Output the (X, Y) coordinate of the center of the cell containing the given text.  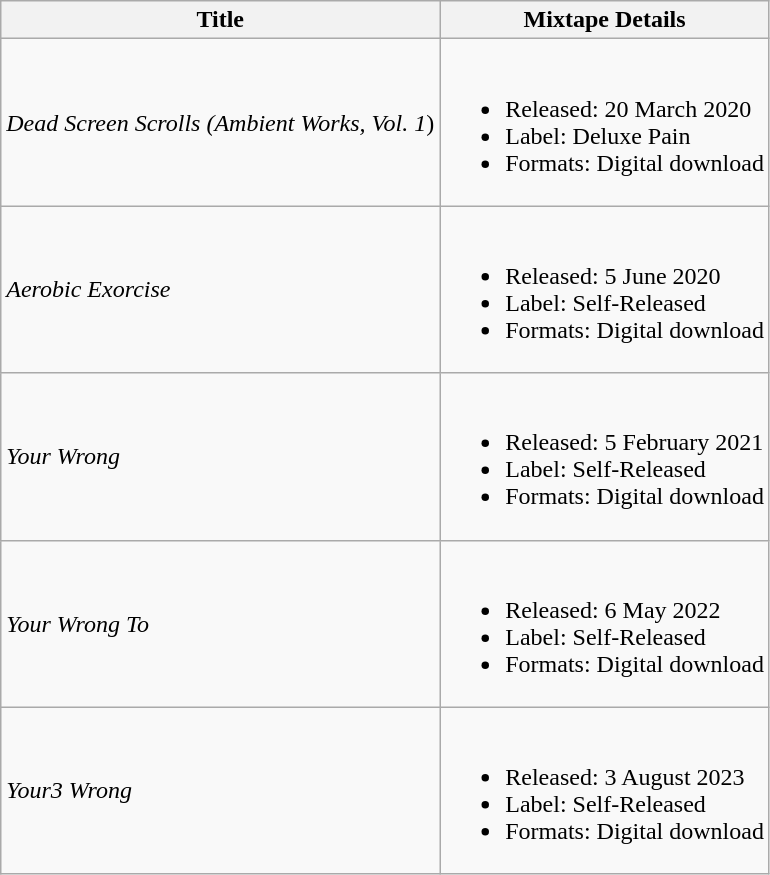
Aerobic Exorcise (220, 290)
Released: 20 March 2020Label: Deluxe PainFormats: Digital download (605, 122)
Mixtape Details (605, 20)
Dead Screen Scrolls (Ambient Works, Vol. 1) (220, 122)
Released: 6 May 2022Label: Self-ReleasedFormats: Digital download (605, 624)
Your Wrong To (220, 624)
Your Wrong (220, 456)
Released: 5 February 2021Label: Self-ReleasedFormats: Digital download (605, 456)
Released: 3 August 2023Label: Self-ReleasedFormats: Digital download (605, 790)
Released: 5 June 2020Label: Self-ReleasedFormats: Digital download (605, 290)
Title (220, 20)
Your3 Wrong (220, 790)
